Locate the cell with the specified text and output its (X, Y) center coordinate. 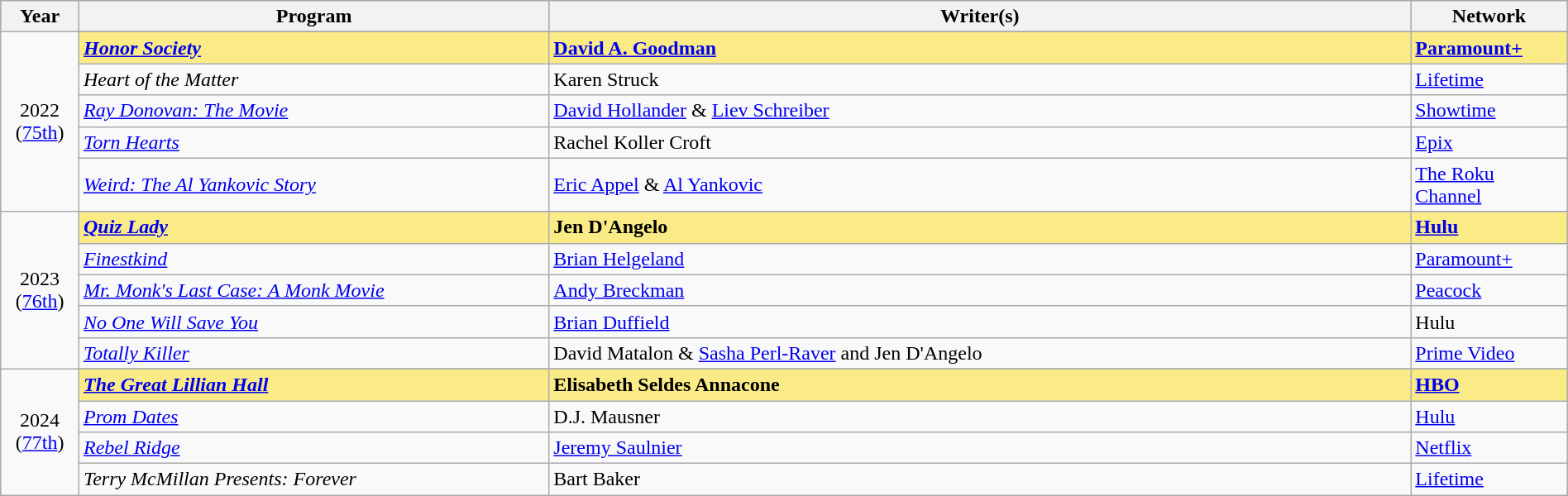
HBO (1489, 384)
Year (40, 17)
Torn Hearts (313, 142)
Network (1489, 17)
Jeremy Saulnier (980, 448)
Prom Dates (313, 416)
Peacock (1489, 290)
Quiz Lady (313, 227)
The Roku Channel (1489, 185)
Totally Killer (313, 353)
Rebel Ridge (313, 448)
2023(76th) (40, 290)
Program (313, 17)
David Hollander & Liev Schreiber (980, 111)
Brian Duffield (980, 322)
Karen Struck (980, 79)
David Matalon & Sasha Perl-Raver and Jen D'Angelo (980, 353)
Netflix (1489, 448)
2022(75th) (40, 122)
Rachel Koller Croft (980, 142)
The Great Lillian Hall (313, 384)
Showtime (1489, 111)
Honor Society (313, 48)
Bart Baker (980, 479)
Writer(s) (980, 17)
Mr. Monk's Last Case: A Monk Movie (313, 290)
Brian Helgeland (980, 259)
2024(77th) (40, 432)
Andy Breckman (980, 290)
Terry McMillan Presents: Forever (313, 479)
Prime Video (1489, 353)
David A. Goodman (980, 48)
Epix (1489, 142)
Finestkind (313, 259)
Elisabeth Seldes Annacone (980, 384)
D.J. Mausner (980, 416)
Heart of the Matter (313, 79)
Eric Appel & Al Yankovic (980, 185)
No One Will Save You (313, 322)
Jen D'Angelo (980, 227)
Ray Donovan: The Movie (313, 111)
Weird: The Al Yankovic Story (313, 185)
